Locate the cell with the specified text and output its [X, Y] center coordinate. 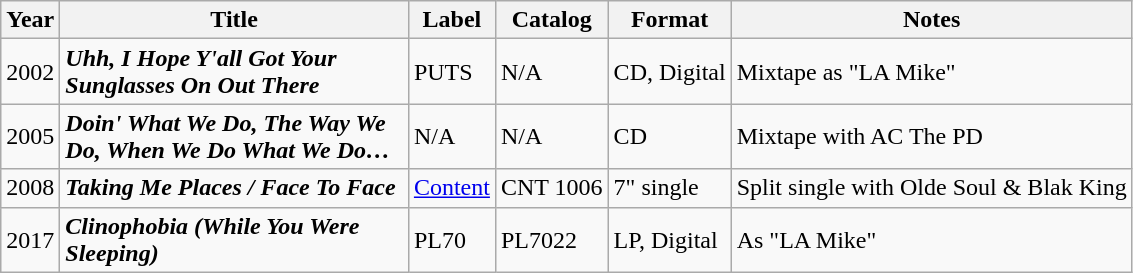
Notes [932, 20]
2008 [30, 188]
2017 [30, 240]
PUTS [452, 72]
Year [30, 20]
CD, Digital [670, 72]
2005 [30, 136]
Split single with Olde Soul & Blak King [932, 188]
Uhh, I Hope Y'all Got Your Sunglasses On Out There [234, 72]
Label [452, 20]
7" single [670, 188]
Catalog [552, 20]
Clinophobia (While You Were Sleeping) [234, 240]
PL7022 [552, 240]
Mixtape as "LA Mike" [932, 72]
Title [234, 20]
Mixtape with AC The PD [932, 136]
As "LA Mike" [932, 240]
Format [670, 20]
PL70 [452, 240]
2002 [30, 72]
CNT 1006 [552, 188]
Content [452, 188]
Taking Me Places / Face To Face [234, 188]
LP, Digital [670, 240]
CD [670, 136]
Doin' What We Do, The Way We Do, When We Do What We Do… [234, 136]
